Identify which cell holds the provided text, then report its (x, y) central coordinate. 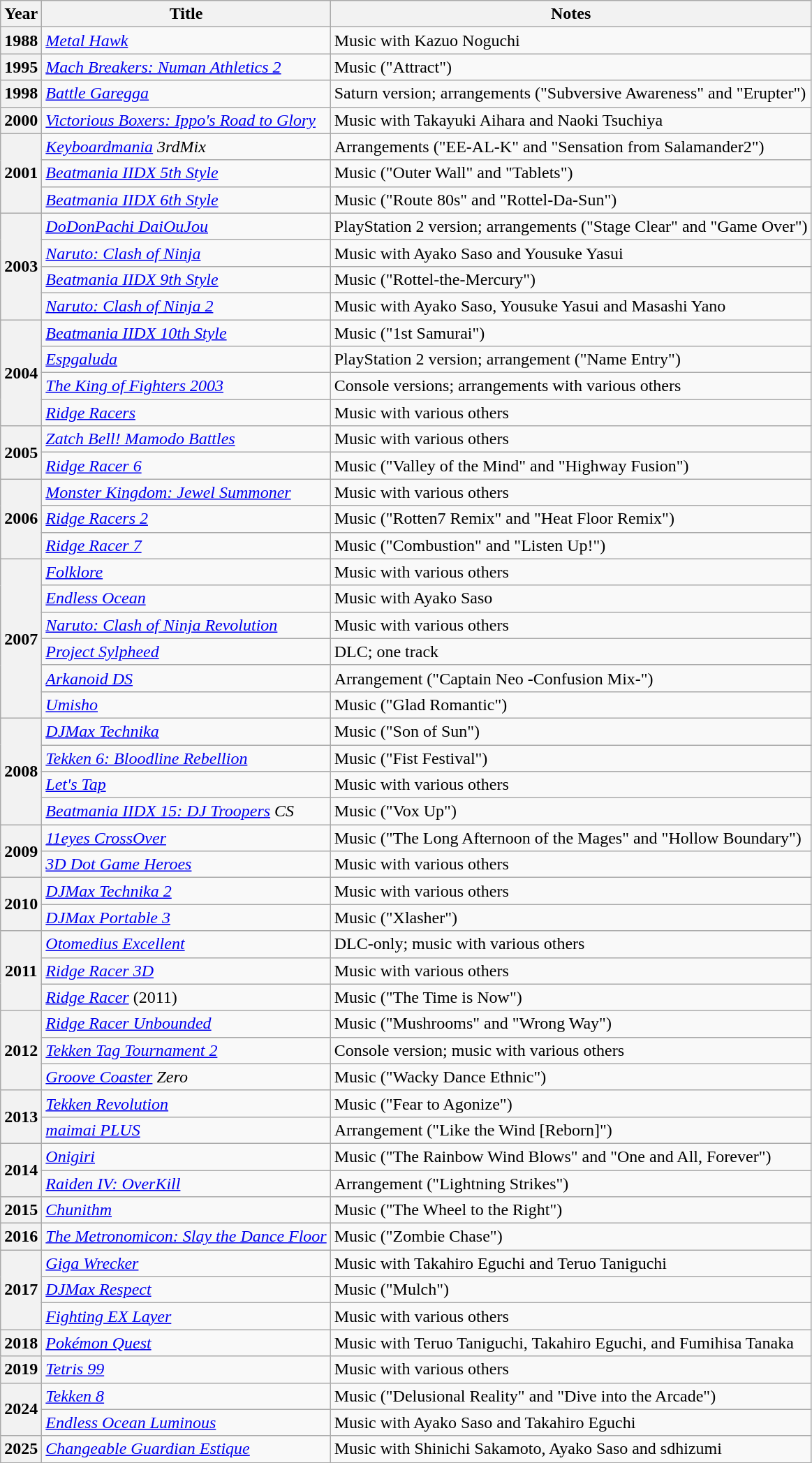
Keyboardmania 3rdMix (186, 147)
2009 (21, 851)
Music ("Xlasher") (571, 918)
Music with Shinichi Sakamoto, Ayako Saso and sdhizumi (571, 1449)
Metal Hawk (186, 41)
2011 (21, 971)
Changeable Guardian Estique (186, 1449)
DLC; one track (571, 652)
2005 (21, 453)
Beatmania IIDX 6th Style (186, 200)
DJMax Technika (186, 731)
Espgaluda (186, 360)
Music with Teruo Taniguchi, Takahiro Eguchi, and Fumihisa Tanaka (571, 1343)
Ridge Racers (186, 413)
PlayStation 2 version; arrangement ("Name Entry") (571, 360)
Groove Coaster Zero (186, 1077)
2012 (21, 1050)
2001 (21, 173)
Music ("Fear to Agonize") (571, 1103)
Music ("Fist Festival") (571, 758)
Fighting EX Layer (186, 1316)
Tekken 8 (186, 1396)
DJMax Technika 2 (186, 891)
Onigiri (186, 1156)
Music ("Delusional Reality" and "Dive into the Arcade") (571, 1396)
Arrangement ("Captain Neo -Confusion Mix-") (571, 678)
Battle Garegga (186, 94)
Music ("Vox Up") (571, 811)
Music ("Mulch") (571, 1290)
DJMax Portable 3 (186, 918)
Music ("Son of Sun") (571, 731)
Project Sylpheed (186, 652)
Naruto: Clash of Ninja (186, 253)
The Metronomicon: Slay the Dance Floor (186, 1237)
Ridge Racer 7 (186, 545)
Let's Tap (186, 785)
11eyes CrossOver (186, 838)
Music with Ayako Saso, Yousuke Yasui and Masashi Yano (571, 306)
Beatmania IIDX 5th Style (186, 173)
Title (186, 14)
Arkanoid DS (186, 678)
Arrangement ("Like the Wind [Reborn]") (571, 1130)
The King of Fighters 2003 (186, 386)
Music ("The Time is Now") (571, 997)
Music with Ayako Saso (571, 598)
2025 (21, 1449)
2010 (21, 904)
Naruto: Clash of Ninja 2 (186, 306)
2007 (21, 638)
Year (21, 14)
Music ("The Wheel to the Right") (571, 1210)
Tekken Tag Tournament 2 (186, 1050)
Music ("The Rainbow Wind Blows" and "One and All, Forever") (571, 1156)
1998 (21, 94)
Music ("Glad Romantic") (571, 705)
2017 (21, 1290)
1988 (21, 41)
maimai PLUS (186, 1130)
2015 (21, 1210)
Music with Kazuo Noguchi (571, 41)
Tekken 6: Bloodline Rebellion (186, 758)
Monster Kingdom: Jewel Summoner (186, 492)
Endless Ocean (186, 598)
Music ("Route 80s" and "Rottel-Da-Sun") (571, 200)
Ridge Racer Unbounded (186, 1024)
Music ("Rottel-the-Mercury") (571, 279)
Beatmania IIDX 15: DJ Troopers CS (186, 811)
Music ("Rotten7 Remix" and "Heat Floor Remix") (571, 519)
Mach Breakers: Numan Athletics 2 (186, 67)
Music with Takayuki Aihara and Naoki Tsuchiya (571, 120)
Arrangement ("Lightning Strikes") (571, 1184)
Folklore (186, 572)
2008 (21, 771)
Music ("Attract") (571, 67)
Music with Takahiro Eguchi and Teruo Taniguchi (571, 1263)
DoDonPachi DaiOuJou (186, 226)
Raiden IV: OverKill (186, 1184)
Chunithm (186, 1210)
Otomedius Excellent (186, 944)
3D Dot Game Heroes (186, 865)
Notes (571, 14)
2024 (21, 1409)
Music ("The Long Afternoon of the Mages" and "Hollow Boundary") (571, 838)
2003 (21, 266)
Giga Wrecker (186, 1263)
Tetris 99 (186, 1369)
1995 (21, 67)
Console version; music with various others (571, 1050)
Music ("Mushrooms" and "Wrong Way") (571, 1024)
Music with Ayako Saso and Yousuke Yasui (571, 253)
2013 (21, 1117)
Ridge Racers 2 (186, 519)
2019 (21, 1369)
PlayStation 2 version; arrangements ("Stage Clear" and "Game Over") (571, 226)
Music ("Wacky Dance Ethnic") (571, 1077)
Saturn version; arrangements ("Subversive Awareness" and "Erupter") (571, 94)
Console versions; arrangements with various others (571, 386)
2000 (21, 120)
Pokémon Quest (186, 1343)
Victorious Boxers: Ippo's Road to Glory (186, 120)
2016 (21, 1237)
Music ("Valley of the Mind" and "Highway Fusion") (571, 466)
Tekken Revolution (186, 1103)
Music ("Combustion" and "Listen Up!") (571, 545)
Music ("Zombie Chase") (571, 1237)
Music ("1st Samurai") (571, 333)
Naruto: Clash of Ninja Revolution (186, 625)
Beatmania IIDX 9th Style (186, 279)
DJMax Respect (186, 1290)
DLC-only; music with various others (571, 944)
Music ("Outer Wall" and "Tablets") (571, 173)
Ridge Racer (2011) (186, 997)
2018 (21, 1343)
Music with Ayako Saso and Takahiro Eguchi (571, 1422)
Zatch Bell! Mamodo Battles (186, 439)
Endless Ocean Luminous (186, 1422)
Umisho (186, 705)
Ridge Racer 6 (186, 466)
2006 (21, 519)
2004 (21, 373)
Arrangements ("EE-AL-K" and "Sensation from Salamander2") (571, 147)
Beatmania IIDX 10th Style (186, 333)
Ridge Racer 3D (186, 971)
2014 (21, 1170)
